Detect which cell encompasses the target text, then output its (X, Y) center coordinate. 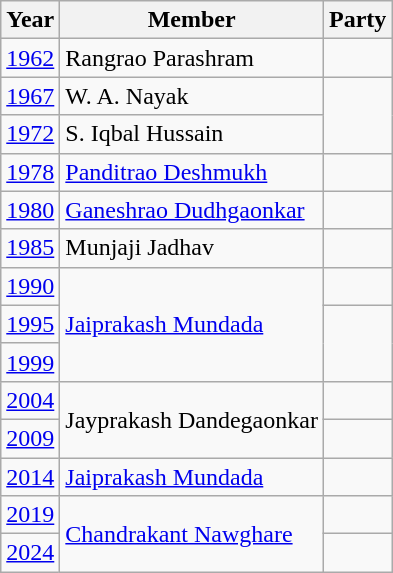
1962 (30, 58)
2014 (30, 477)
1972 (30, 134)
2024 (30, 553)
2004 (30, 400)
Year (30, 20)
Rangrao Parashram (192, 58)
Party (357, 20)
Ganeshrao Dudhgaonkar (192, 210)
1990 (30, 286)
Jayprakash Dandegaonkar (192, 419)
1995 (30, 324)
1978 (30, 172)
2009 (30, 438)
1967 (30, 96)
Member (192, 20)
S. Iqbal Hussain (192, 134)
1999 (30, 362)
2019 (30, 515)
W. A. Nayak (192, 96)
1980 (30, 210)
Chandrakant Nawghare (192, 534)
Munjaji Jadhav (192, 248)
Panditrao Deshmukh (192, 172)
1985 (30, 248)
